Pinpoint the cell where the given text exists, returning its (x, y) midpoint coordinate. 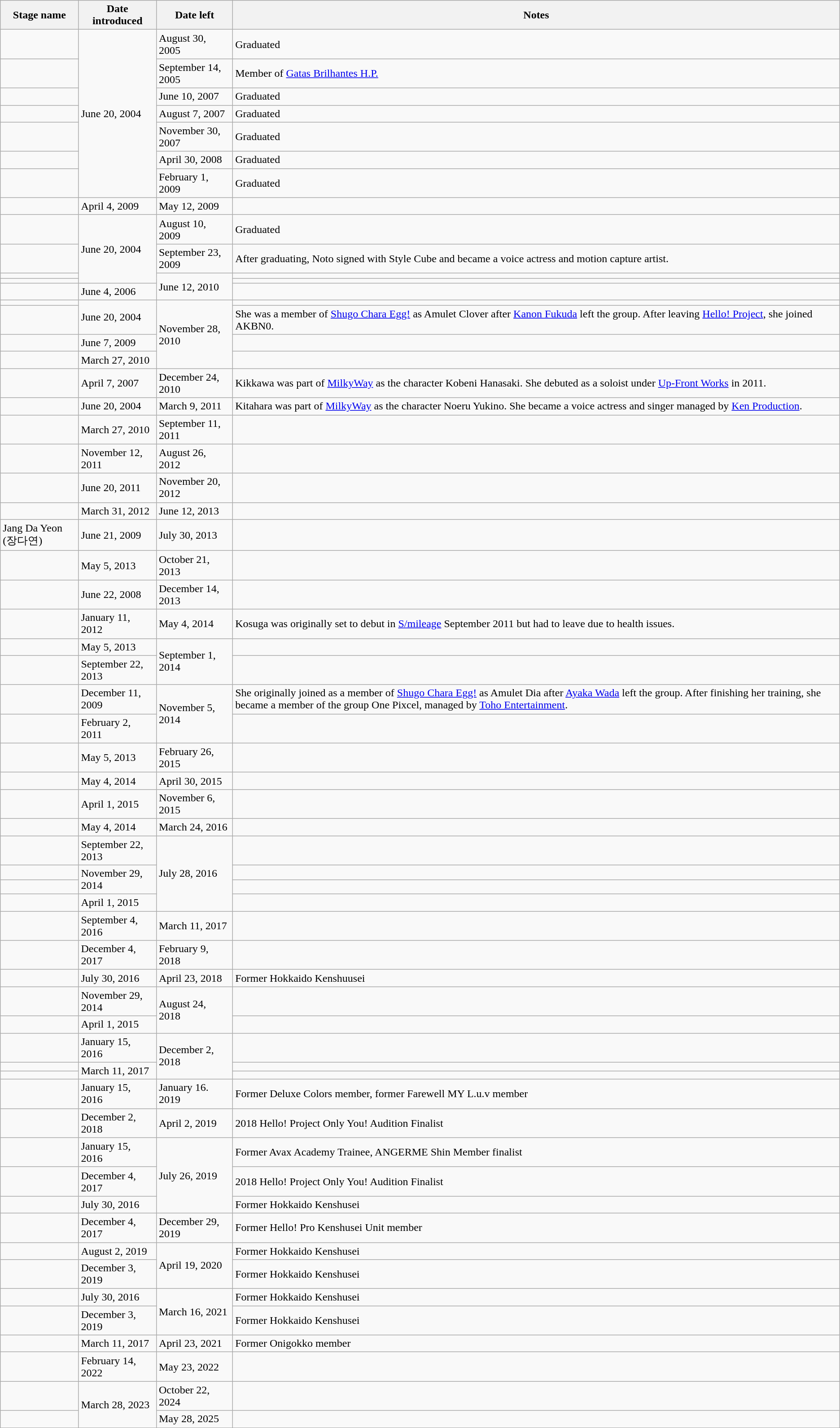
December 24, 2010 (194, 383)
June 20, 2011 (118, 488)
April 30, 2008 (194, 160)
September 23, 2009 (194, 259)
February 9, 2018 (194, 955)
Jang Da Yeon (장다연) (39, 535)
April 19, 2020 (194, 1266)
March 31, 2012 (118, 511)
September 11, 2011 (194, 429)
April 23, 2018 (194, 978)
February 2, 2011 (118, 728)
October 22, 2024 (194, 1396)
June 4, 2006 (118, 292)
Kosuga was originally set to debut in S/mileage September 2011 but had to leave due to health issues. (537, 624)
June 21, 2009 (118, 535)
August 2, 2019 (118, 1251)
December 14, 2013 (194, 594)
January 11, 2012 (118, 624)
March 9, 2011 (194, 406)
April 30, 2015 (194, 781)
Member of Gatas Brilhantes H.P. (537, 74)
June 12, 2013 (194, 511)
December 29, 2019 (194, 1227)
Former Hello! Pro Kenshusei Unit member (537, 1227)
June 7, 2009 (118, 343)
February 26, 2015 (194, 758)
Date introduced (118, 15)
July 26, 2019 (194, 1175)
November 20, 2012 (194, 488)
November 30, 2007 (194, 136)
May 23, 2022 (194, 1366)
Former Avax Academy Trainee, ANGERME Shin Member finalist (537, 1152)
August 7, 2007 (194, 114)
May 12, 2009 (194, 206)
Former Deluxe Colors member, former Farewell MY L.u.v member (537, 1094)
August 30, 2005 (194, 44)
Kikkawa was part of MilkyWay as the character Kobeni Hanasaki. She debuted as a soloist under Up-Front Works in 2011. (537, 383)
April 2, 2019 (194, 1123)
Stage name (39, 15)
September 4, 2016 (118, 926)
After graduating, Noto signed with Style Cube and became a voice actress and motion capture artist. (537, 259)
August 26, 2012 (194, 459)
July 30, 2013 (194, 535)
November 5, 2014 (194, 714)
February 1, 2009 (194, 183)
She was a member of Shugo Chara Egg! as Amulet Clover after Kanon Fukuda left the group. After leaving Hello! Project, she joined AKBN0. (537, 320)
August 10, 2009 (194, 229)
Notes (537, 15)
April 7, 2007 (118, 383)
March 24, 2016 (194, 827)
December 11, 2009 (118, 699)
January 16. 2019 (194, 1094)
November 28, 2010 (194, 334)
February 14, 2022 (118, 1366)
June 10, 2007 (194, 97)
May 28, 2025 (194, 1419)
November 6, 2015 (194, 804)
April 23, 2021 (194, 1344)
July 28, 2016 (194, 874)
September 14, 2005 (194, 74)
April 4, 2009 (118, 206)
June 22, 2008 (118, 594)
Former Onigokko member (537, 1344)
November 12, 2011 (118, 459)
March 28, 2023 (118, 1404)
Date left (194, 15)
Kitahara was part of MilkyWay as the character Noeru Yukino. She became a voice actress and singer managed by Ken Production. (537, 406)
August 24, 2018 (194, 1010)
September 1, 2014 (194, 662)
October 21, 2013 (194, 566)
June 12, 2010 (194, 286)
Former Hokkaido Kenshuusei (537, 978)
March 16, 2021 (194, 1312)
